Find where the given text appears and provide that cell's center as [X, Y] coordinate. 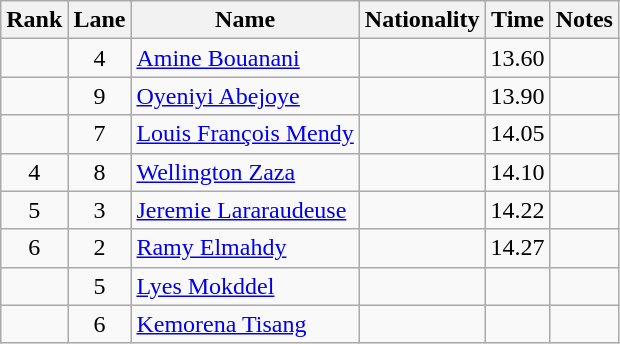
Name [245, 20]
Amine Bouanani [245, 58]
8 [100, 172]
14.10 [518, 172]
13.60 [518, 58]
14.05 [518, 134]
Notes [584, 20]
Time [518, 20]
Lane [100, 20]
Jeremie Lararaudeuse [245, 210]
9 [100, 96]
Louis François Mendy [245, 134]
14.27 [518, 248]
7 [100, 134]
Kemorena Tisang [245, 324]
Rank [34, 20]
Lyes Mokddel [245, 286]
Ramy Elmahdy [245, 248]
14.22 [518, 210]
Oyeniyi Abejoye [245, 96]
Wellington Zaza [245, 172]
2 [100, 248]
3 [100, 210]
Nationality [422, 20]
13.90 [518, 96]
